Scan for the cell matching the given text and deliver its (X, Y) coordinate at center. 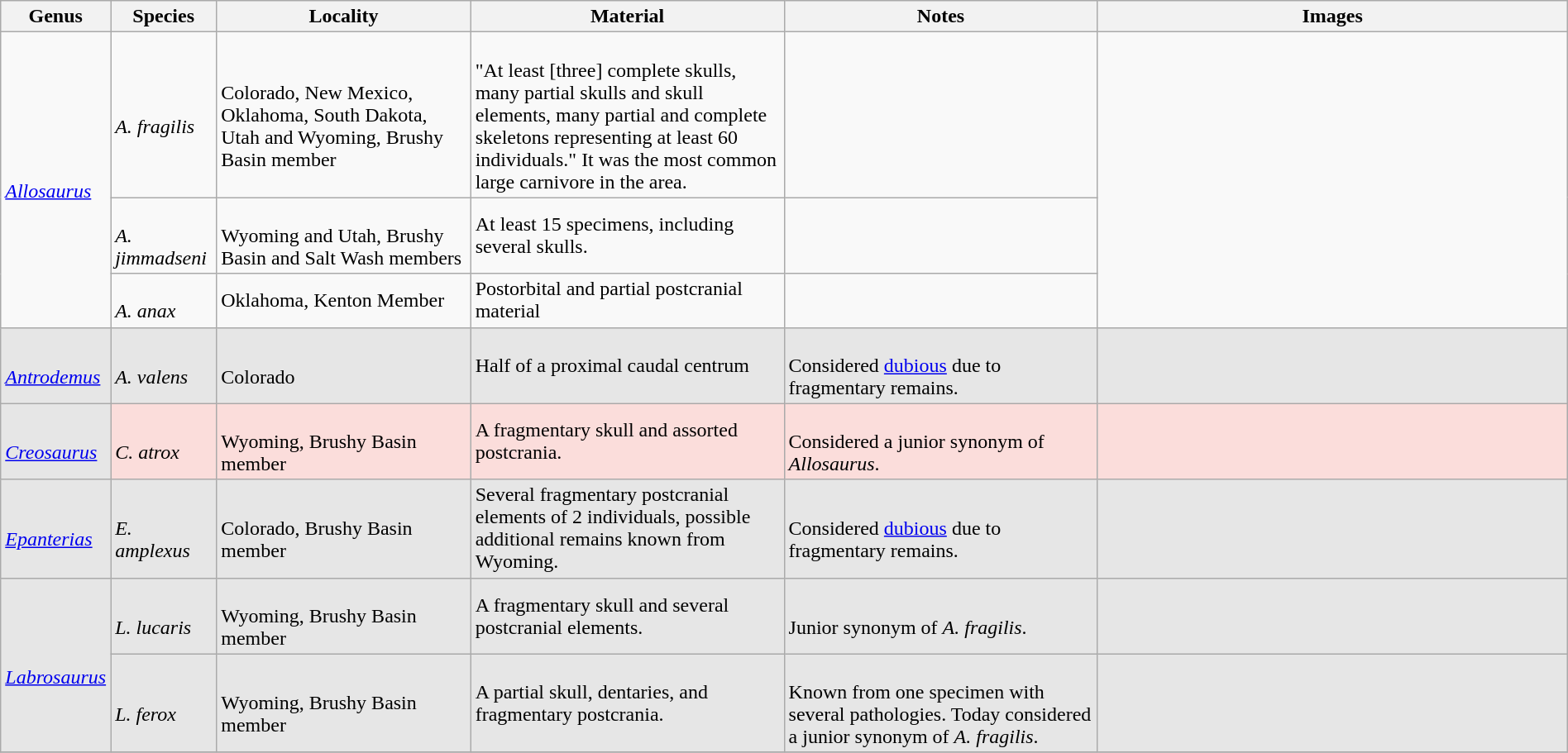
A. valens (164, 365)
Considered a junior synonym of Allosaurus. (941, 441)
Locality (344, 17)
A. jimmadseni (164, 236)
L. ferox (164, 703)
Allosaurus (56, 180)
A fragmentary skull and assorted postcrania. (627, 441)
L. lucaris (164, 616)
Labrosaurus (56, 665)
Postorbital and partial postcranial material (627, 301)
Colorado, New Mexico, Oklahoma, South Dakota, Utah and Wyoming, Brushy Basin member (344, 115)
Epanterias (56, 529)
Junior synonym of A. fragilis. (941, 616)
Material (627, 17)
C. atrox (164, 441)
Oklahoma, Kenton Member (344, 301)
Wyoming and Utah, Brushy Basin and Salt Wash members (344, 236)
Creosaurus (56, 441)
Notes (941, 17)
Several fragmentary postcranial elements of 2 individuals, possible additional remains known from Wyoming. (627, 529)
Images (1332, 17)
A. anax (164, 301)
Colorado, Brushy Basin member (344, 529)
A partial skull, dentaries, and fragmentary postcrania. (627, 703)
Genus (56, 17)
A fragmentary skull and several postcranial elements. (627, 616)
Antrodemus (56, 365)
A. fragilis (164, 115)
E. amplexus (164, 529)
At least 15 specimens, including several skulls. (627, 236)
Species (164, 17)
Half of a proximal caudal centrum (627, 365)
Colorado (344, 365)
Known from one specimen with several pathologies. Today considered a junior synonym of A. fragilis. (941, 703)
